Return the (X, Y) coordinate for the center point of the cell that contains the specified text.  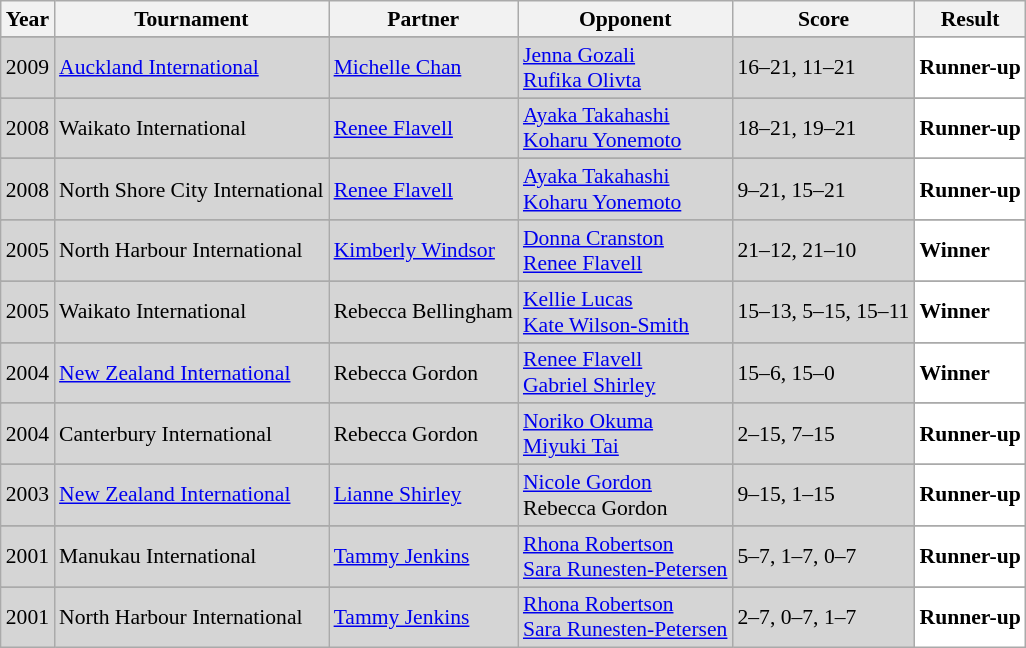
15–13, 5–15, 15–11 (823, 312)
Opponent (626, 19)
Result (970, 19)
Canterbury International (192, 434)
21–12, 21–10 (823, 250)
Partner (424, 19)
Tournament (192, 19)
Manukau International (192, 556)
North Shore City International (192, 190)
Renee Flavell Gabriel Shirley (626, 372)
Noriko Okuma Miyuki Tai (626, 434)
Jenna Gozali Rufika Olivta (626, 68)
Score (823, 19)
16–21, 11–21 (823, 68)
9–21, 15–21 (823, 190)
2009 (28, 68)
9–15, 1–15 (823, 496)
2003 (28, 496)
2–7, 0–7, 1–7 (823, 618)
Rebecca Bellingham (424, 312)
15–6, 15–0 (823, 372)
Year (28, 19)
18–21, 19–21 (823, 128)
Michelle Chan (424, 68)
Nicole Gordon Rebecca Gordon (626, 496)
Auckland International (192, 68)
2–15, 7–15 (823, 434)
Donna Cranston Renee Flavell (626, 250)
Lianne Shirley (424, 496)
Kellie Lucas Kate Wilson-Smith (626, 312)
5–7, 1–7, 0–7 (823, 556)
Kimberly Windsor (424, 250)
